Search for the cell housing the specified text and yield its (X, Y) center coordinate. 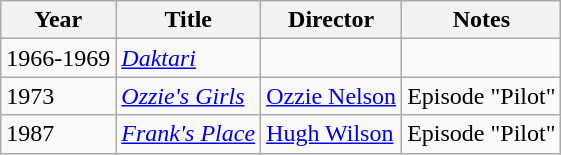
Daktari (188, 58)
1987 (58, 134)
1973 (58, 96)
Frank's Place (188, 134)
Ozzie Nelson (332, 96)
Title (188, 20)
Year (58, 20)
Notes (482, 20)
Hugh Wilson (332, 134)
1966-1969 (58, 58)
Director (332, 20)
Ozzie's Girls (188, 96)
